Output the (x, y) coordinate of the center of the cell containing the given text.  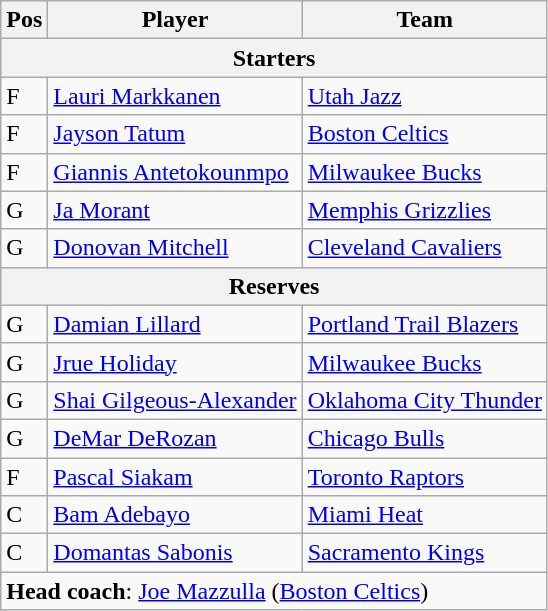
Pos (24, 20)
Domantas Sabonis (175, 553)
Oklahoma City Thunder (424, 400)
Utah Jazz (424, 96)
Shai Gilgeous-Alexander (175, 400)
Cleveland Cavaliers (424, 248)
Jayson Tatum (175, 134)
Chicago Bulls (424, 438)
Reserves (274, 286)
Donovan Mitchell (175, 248)
Toronto Raptors (424, 477)
Memphis Grizzlies (424, 210)
Team (424, 20)
Ja Morant (175, 210)
Portland Trail Blazers (424, 324)
Jrue Holiday (175, 362)
DeMar DeRozan (175, 438)
Sacramento Kings (424, 553)
Bam Adebayo (175, 515)
Starters (274, 58)
Lauri Markkanen (175, 96)
Player (175, 20)
Head coach: Joe Mazzulla (Boston Celtics) (274, 591)
Miami Heat (424, 515)
Damian Lillard (175, 324)
Pascal Siakam (175, 477)
Boston Celtics (424, 134)
Giannis Antetokounmpo (175, 172)
